Identify which cell holds the provided text, then report its (X, Y) central coordinate. 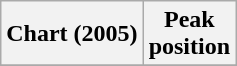
Peakposition (189, 34)
Chart (2005) (72, 34)
